Provide the [x, y] coordinate of the cell's center where the given text is located.  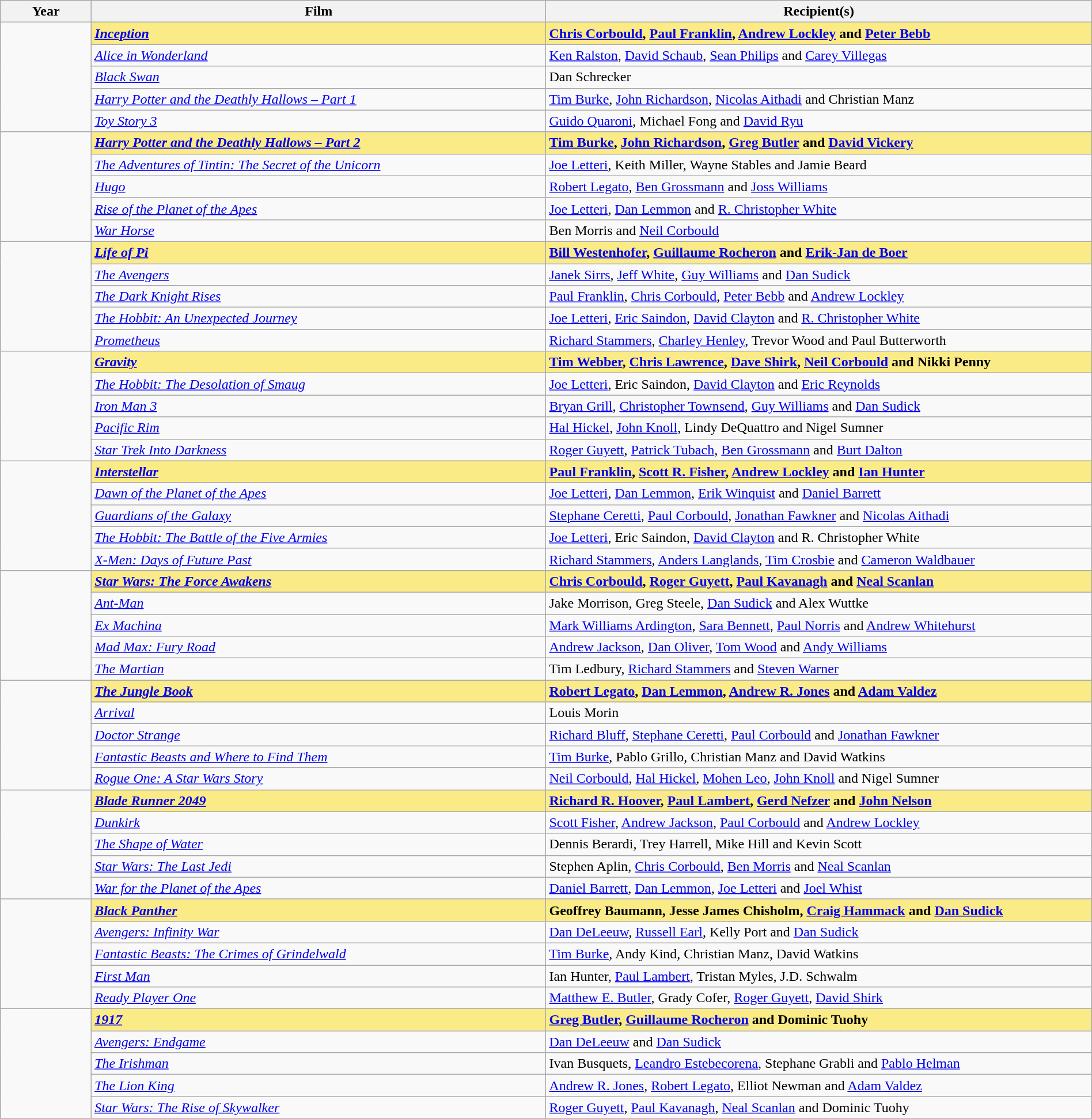
Greg Butler, Guillaume Rocheron and Dominic Tuohy [819, 1020]
Hugo [319, 187]
Chris Corbould, Paul Franklin, Andrew Lockley and Peter Bebb [819, 33]
First Man [319, 976]
X-Men: Days of Future Past [319, 559]
Robert Legato, Dan Lemmon, Andrew R. Jones and Adam Valdez [819, 691]
Year [46, 12]
Ken Ralston, David Schaub, Sean Philips and Carey Villegas [819, 55]
Robert Legato, Ben Grossmann and Joss Williams [819, 187]
Harry Potter and the Deathly Hallows – Part 2 [319, 143]
Rogue One: A Star Wars Story [319, 779]
Janek Sirrs, Jeff White, Guy Williams and Dan Sudick [819, 275]
Avengers: Infinity War [319, 932]
Roger Guyett, Patrick Tubach, Ben Grossmann and Burt Dalton [819, 450]
Dunkirk [319, 822]
Tim Burke, Pablo Grillo, Christian Manz and David Watkins [819, 757]
Black Swan [319, 77]
Paul Franklin, Scott R. Fisher, Andrew Lockley and Ian Hunter [819, 472]
War for the Planet of the Apes [319, 888]
Tim Webber, Chris Lawrence, Dave Shirk, Neil Corbould and Nikki Penny [819, 362]
Harry Potter and the Deathly Hallows – Part 1 [319, 99]
Guido Quaroni, Michael Fong and David Ryu [819, 121]
Ready Player One [319, 998]
Bryan Grill, Christopher Townsend, Guy Williams and Dan Sudick [819, 406]
Ben Morris and Neil Corbould [819, 230]
Joe Letteri, Eric Saindon, David Clayton and Eric Reynolds [819, 384]
The Hobbit: The Desolation of Smaug [319, 384]
Hal Hickel, John Knoll, Lindy DeQuattro and Nigel Sumner [819, 428]
Louis Morin [819, 713]
Star Wars: The Force Awakens [319, 581]
Ex Machina [319, 625]
Tim Burke, John Richardson, Greg Butler and David Vickery [819, 143]
Inception [319, 33]
War Horse [319, 230]
Star Wars: The Last Jedi [319, 866]
Dan DeLeeuw, Russell Earl, Kelly Port and Dan Sudick [819, 932]
Fantastic Beasts and Where to Find Them [319, 757]
Blade Runner 2049 [319, 801]
Richard Bluff, Stephane Ceretti, Paul Corbould and Jonathan Fawkner [819, 735]
Avengers: Endgame [319, 1042]
Fantastic Beasts: The Crimes of Grindelwald [319, 954]
Dan Schrecker [819, 77]
Mad Max: Fury Road [319, 647]
Dennis Berardi, Trey Harrell, Mike Hill and Kevin Scott [819, 844]
Richard Stammers, Anders Langlands, Tim Crosbie and Cameron Waldbauer [819, 559]
Life of Pi [319, 252]
The Dark Knight Rises [319, 297]
Joe Letteri, Keith Miller, Wayne Stables and Jamie Beard [819, 165]
Gravity [319, 362]
Stephen Aplin, Chris Corbould, Ben Morris and Neal Scanlan [819, 866]
Recipient(s) [819, 12]
Stephane Ceretti, Paul Corbould, Jonathan Fawkner and Nicolas Aithadi [819, 515]
The Jungle Book [319, 691]
The Adventures of Tintin: The Secret of the Unicorn [319, 165]
Tim Burke, Andy Kind, Christian Manz, David Watkins [819, 954]
The Shape of Water [319, 844]
Iron Man 3 [319, 406]
Ivan Busquets, Leandro Estebecorena, Stephane Grabli and Pablo Helman [819, 1064]
Neil Corbould, Hal Hickel, Mohen Leo, John Knoll and Nigel Sumner [819, 779]
Bill Westenhofer, Guillaume Rocheron and Erik-Jan de Boer [819, 252]
Star Wars: The Rise of Skywalker [319, 1107]
Guardians of the Galaxy [319, 515]
Richard Stammers, Charley Henley, Trevor Wood and Paul Butterworth [819, 340]
Black Panther [319, 910]
Chris Corbould, Roger Guyett, Paul Kavanagh and Neal Scanlan [819, 581]
Mark Williams Ardington, Sara Bennett, Paul Norris and Andrew Whitehurst [819, 625]
The Irishman [319, 1064]
Joe Letteri, Dan Lemmon, Erik Winquist and Daniel Barrett [819, 494]
The Hobbit: The Battle of the Five Armies [319, 537]
Jake Morrison, Greg Steele, Dan Sudick and Alex Wuttke [819, 603]
Tim Burke, John Richardson, Nicolas Aithadi and Christian Manz [819, 99]
Prometheus [319, 340]
Matthew E. Butler, Grady Cofer, Roger Guyett, David Shirk [819, 998]
Toy Story 3 [319, 121]
Pacific Rim [319, 428]
Paul Franklin, Chris Corbould, Peter Bebb and Andrew Lockley [819, 297]
The Martian [319, 669]
Ian Hunter, Paul Lambert, Tristan Myles, J.D. Schwalm [819, 976]
Andrew R. Jones, Robert Legato, Elliot Newman and Adam Valdez [819, 1086]
The Hobbit: An Unexpected Journey [319, 318]
Dan DeLeeuw and Dan Sudick [819, 1042]
Arrival [319, 713]
Alice in Wonderland [319, 55]
Doctor Strange [319, 735]
Rise of the Planet of the Apes [319, 208]
Star Trek Into Darkness [319, 450]
Roger Guyett, Paul Kavanagh, Neal Scanlan and Dominic Tuohy [819, 1107]
Geoffrey Baumann, Jesse James Chisholm, Craig Hammack and Dan Sudick [819, 910]
1917 [319, 1020]
Tim Ledbury, Richard Stammers and Steven Warner [819, 669]
Ant-Man [319, 603]
The Avengers [319, 275]
The Lion King [319, 1086]
Film [319, 12]
Andrew Jackson, Dan Oliver, Tom Wood and Andy Williams [819, 647]
Interstellar [319, 472]
Daniel Barrett, Dan Lemmon, Joe Letteri and Joel Whist [819, 888]
Dawn of the Planet of the Apes [319, 494]
Scott Fisher, Andrew Jackson, Paul Corbould and Andrew Lockley [819, 822]
Joe Letteri, Dan Lemmon and R. Christopher White [819, 208]
Richard R. Hoover, Paul Lambert, Gerd Nefzer and John Nelson [819, 801]
